Detect which cell encompasses the target text, then output its [x, y] center coordinate. 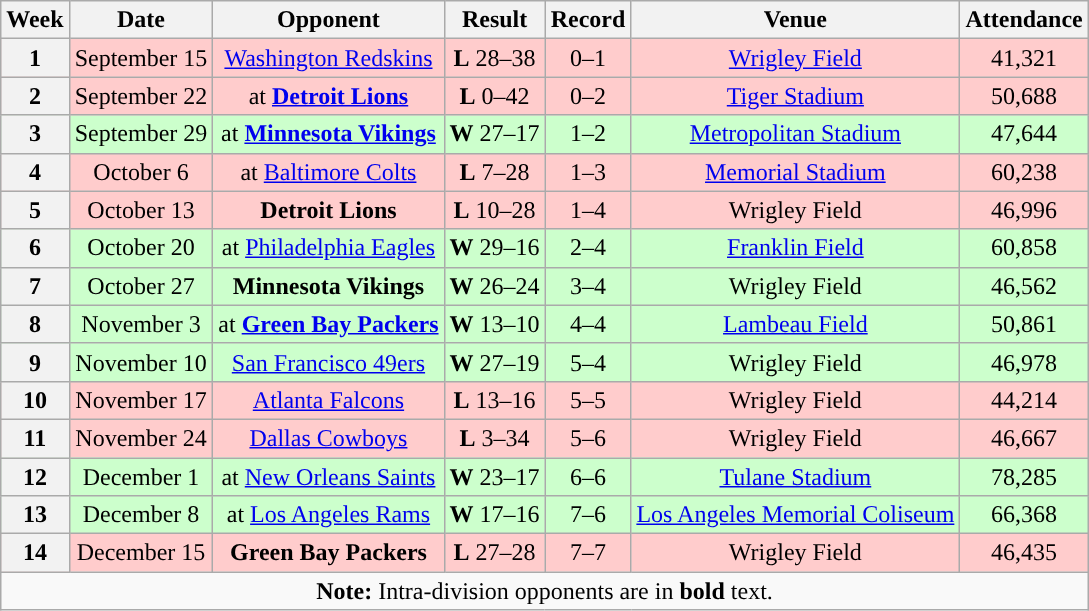
Venue [796, 20]
Tiger Stadium [796, 96]
Metropolitan Stadium [796, 134]
Record [588, 20]
San Francisco 49ers [328, 362]
Date [141, 20]
W 13–10 [494, 324]
Note: Intra-division opponents are in bold text. [545, 591]
at New Orleans Saints [328, 477]
L 0–42 [494, 96]
L 3–34 [494, 438]
L 13–16 [494, 400]
66,368 [1024, 515]
60,858 [1024, 248]
5–4 [588, 362]
1–3 [588, 172]
1–2 [588, 134]
October 20 [141, 248]
46,996 [1024, 210]
78,285 [1024, 477]
0–1 [588, 58]
Los Angeles Memorial Coliseum [796, 515]
December 8 [141, 515]
Tulane Stadium [796, 477]
November 10 [141, 362]
October 6 [141, 172]
W 27–19 [494, 362]
at Los Angeles Rams [328, 515]
at Detroit Lions [328, 96]
Minnesota Vikings [328, 286]
Week [35, 20]
Franklin Field [796, 248]
at Minnesota Vikings [328, 134]
Result [494, 20]
at Philadelphia Eagles [328, 248]
44,214 [1024, 400]
3 [35, 134]
1 [35, 58]
November 3 [141, 324]
September 15 [141, 58]
L 10–28 [494, 210]
at Baltimore Colts [328, 172]
41,321 [1024, 58]
L 28–38 [494, 58]
Attendance [1024, 20]
L 7–28 [494, 172]
L 27–28 [494, 553]
Opponent [328, 20]
5 [35, 210]
W 27–17 [494, 134]
50,688 [1024, 96]
Memorial Stadium [796, 172]
8 [35, 324]
W 23–17 [494, 477]
Detroit Lions [328, 210]
4 [35, 172]
7 [35, 286]
50,861 [1024, 324]
12 [35, 477]
10 [35, 400]
2–4 [588, 248]
W 29–16 [494, 248]
Green Bay Packers [328, 553]
5–5 [588, 400]
6–6 [588, 477]
November 17 [141, 400]
October 27 [141, 286]
60,238 [1024, 172]
2 [35, 96]
6 [35, 248]
7–6 [588, 515]
7–7 [588, 553]
5–6 [588, 438]
November 24 [141, 438]
Washington Redskins [328, 58]
46,435 [1024, 553]
46,978 [1024, 362]
Atlanta Falcons [328, 400]
46,562 [1024, 286]
1–4 [588, 210]
13 [35, 515]
46,667 [1024, 438]
3–4 [588, 286]
4–4 [588, 324]
W 26–24 [494, 286]
47,644 [1024, 134]
at Green Bay Packers [328, 324]
9 [35, 362]
0–2 [588, 96]
Dallas Cowboys [328, 438]
11 [35, 438]
14 [35, 553]
W 17–16 [494, 515]
Lambeau Field [796, 324]
December 1 [141, 477]
September 22 [141, 96]
September 29 [141, 134]
December 15 [141, 553]
October 13 [141, 210]
